For the text-containing cell, return its midpoint in [x, y] coordinate format. 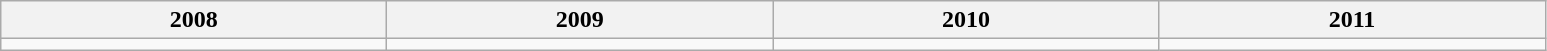
2011 [1352, 20]
2008 [194, 20]
2009 [580, 20]
2010 [966, 20]
